Return (X, Y) of the center of cell containing provided text 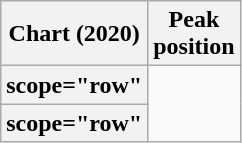
Chart (2020) (74, 34)
Peakposition (194, 34)
